Capture the cell that displays the provided text and extract its [x, y] central coordinate. 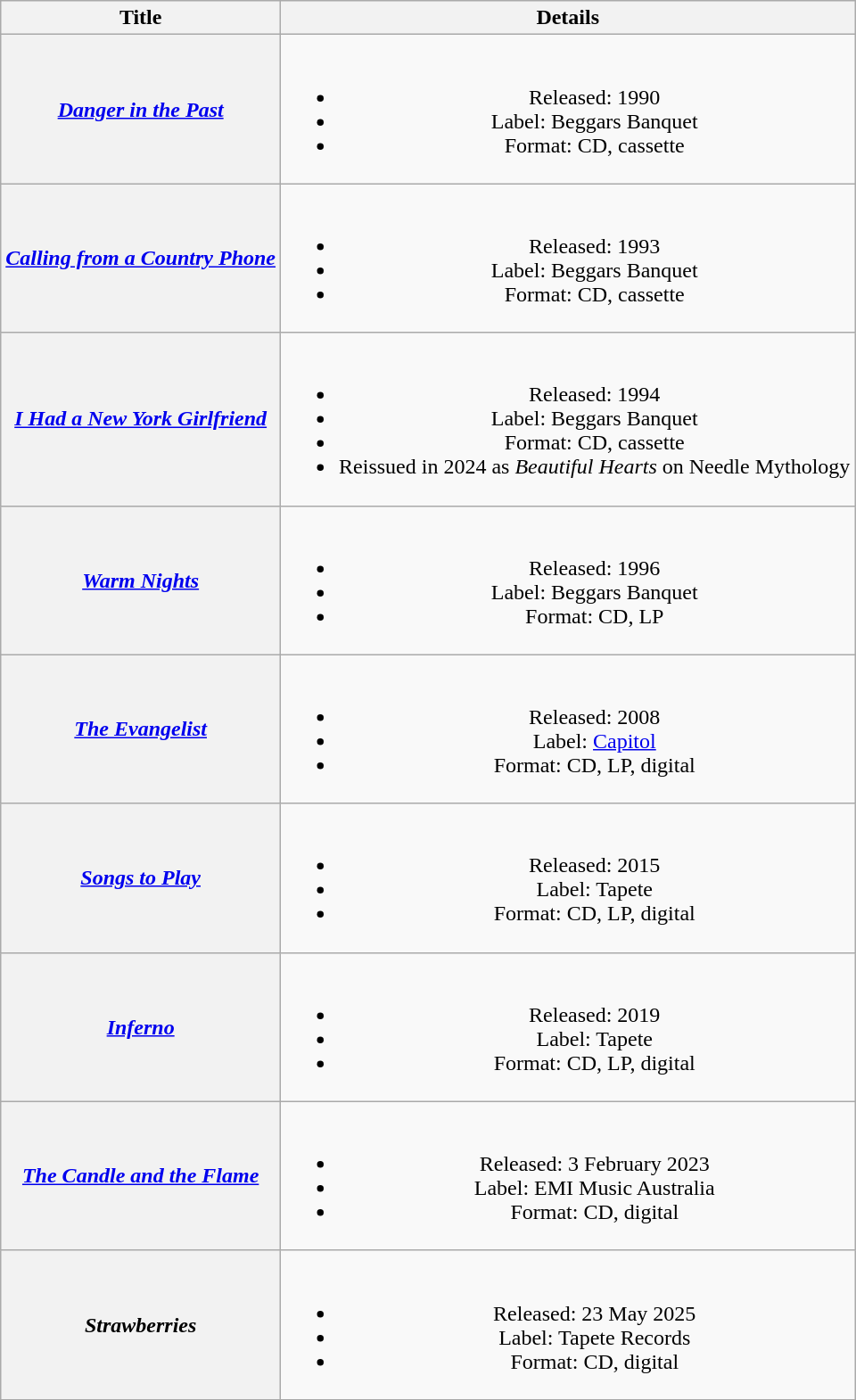
Released: 1994Label: Beggars BanquetFormat: CD, cassetteReissued in 2024 as Beautiful Hearts on Needle Mythology [568, 419]
I Had a New York Girlfriend [141, 419]
Title [141, 18]
The Candle and the Flame [141, 1175]
Released: 2015Label: TapeteFormat: CD, LP, digital [568, 877]
Released: 23 May 2025Label: Tapete RecordsFormat: CD, digital [568, 1325]
Songs to Play [141, 877]
Warm Nights [141, 580]
Inferno [141, 1027]
Strawberries [141, 1325]
Released: 1993Label: Beggars BanquetFormat: CD, cassette [568, 259]
Details [568, 18]
Released: 1996Label: Beggars BanquetFormat: CD, LP [568, 580]
Calling from a Country Phone [141, 259]
Released: 3 February 2023Label: EMI Music AustraliaFormat: CD, digital [568, 1175]
Released: 2008Label: CapitolFormat: CD, LP, digital [568, 729]
Danger in the Past [141, 109]
Released: 2019Label: TapeteFormat: CD, LP, digital [568, 1027]
Released: 1990Label: Beggars BanquetFormat: CD, cassette [568, 109]
The Evangelist [141, 729]
